Find where the given text appears and provide that cell's center as (x, y) coordinate. 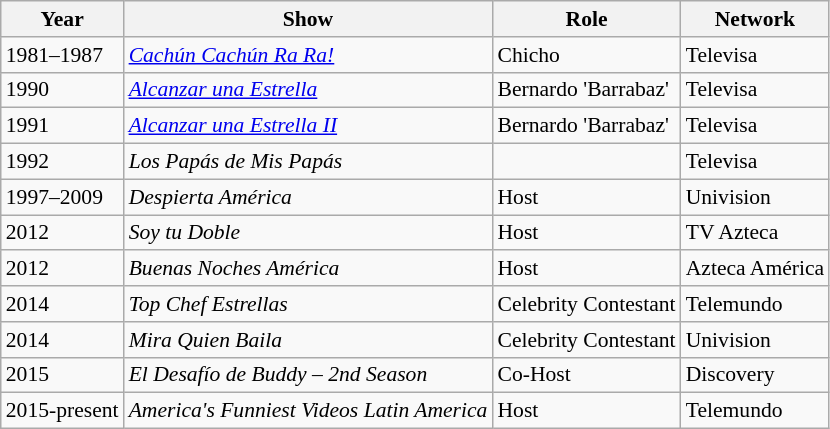
Los Papás de Mis Papás (308, 162)
Soy tu Doble (308, 233)
TV Azteca (756, 233)
Co-Host (586, 375)
El Desafío de Buddy – 2nd Season (308, 375)
Buenas Noches América (308, 269)
Discovery (756, 375)
Top Chef Estrellas (308, 304)
1991 (62, 126)
Chicho (586, 55)
1997–2009 (62, 197)
Cachún Cachún Ra Ra! (308, 55)
Network (756, 19)
2015 (62, 375)
Despierta América (308, 197)
Alcanzar una Estrella II (308, 126)
Year (62, 19)
Role (586, 19)
2015-present (62, 411)
America's Funniest Videos Latin America (308, 411)
1992 (62, 162)
Mira Quien Baila (308, 340)
Azteca América (756, 269)
1990 (62, 90)
Alcanzar una Estrella (308, 90)
1981–1987 (62, 55)
Show (308, 19)
